Determine the (X, Y) coordinate at the center of the cell enclosing the given text.  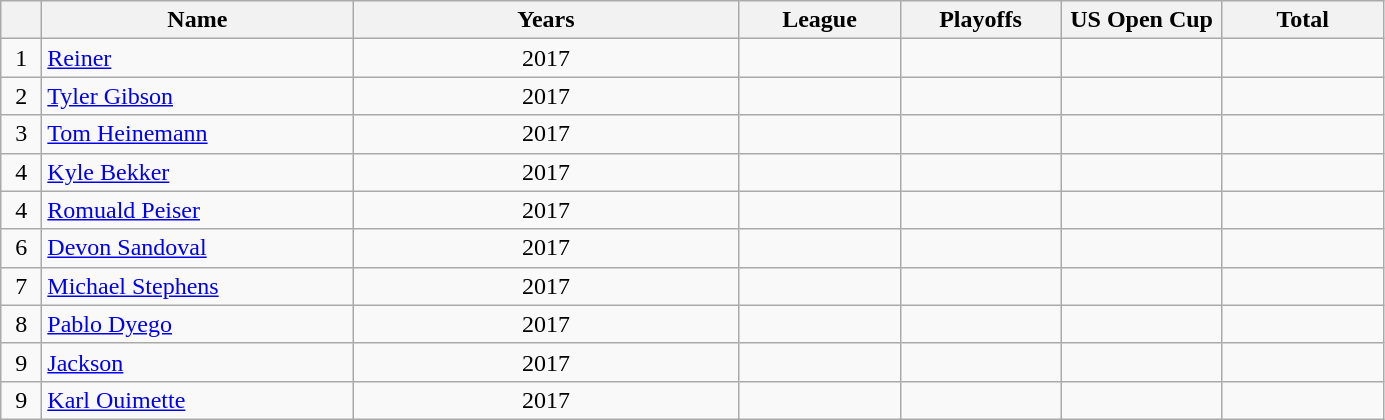
3 (22, 134)
Tyler Gibson (198, 96)
Years (546, 20)
Tom Heinemann (198, 134)
6 (22, 248)
2 (22, 96)
Pablo Dyego (198, 324)
Total (1302, 20)
1 (22, 58)
8 (22, 324)
Playoffs (980, 20)
Michael Stephens (198, 286)
Name (198, 20)
Jackson (198, 362)
League (820, 20)
Reiner (198, 58)
Kyle Bekker (198, 172)
Karl Ouimette (198, 400)
US Open Cup (1142, 20)
Romuald Peiser (198, 210)
Devon Sandoval (198, 248)
7 (22, 286)
